Search for the cell housing the specified text and yield its [x, y] center coordinate. 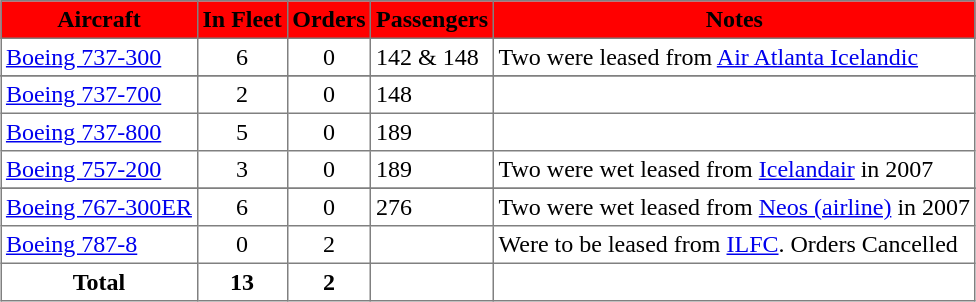
Aircraft [99, 20]
Total [99, 282]
Two were wet leased from Icelandair in 2007 [734, 170]
Notes [734, 20]
Two were leased from Air Atlanta Icelandic [734, 57]
3 [242, 170]
Boeing 737-800 [99, 132]
In Fleet [242, 20]
Boeing 787-8 [99, 245]
Were to be leased from ILFC. Orders Cancelled [734, 245]
5 [242, 132]
13 [242, 282]
Boeing 757-200 [99, 170]
148 [432, 95]
Boeing 737-300 [99, 57]
276 [432, 207]
Orders [329, 20]
Boeing 737-700 [99, 95]
Boeing 767-300ER [99, 207]
Passengers [432, 20]
142 & 148 [432, 57]
Two were wet leased from Neos (airline) in 2007 [734, 207]
